Scan for the cell matching the given text and deliver its (x, y) coordinate at center. 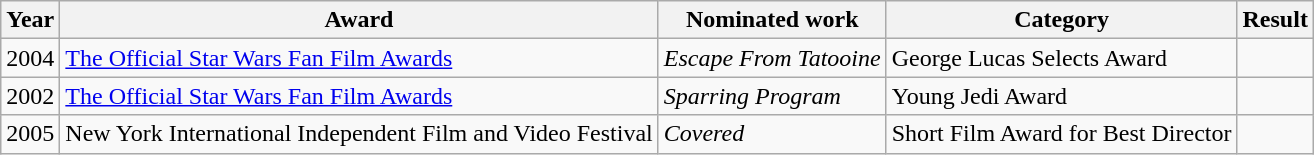
Award (359, 20)
New York International Independent Film and Video Festival (359, 134)
Category (1062, 20)
Sparring Program (772, 96)
2002 (30, 96)
Result (1275, 20)
Escape From Tatooine (772, 58)
Covered (772, 134)
George Lucas Selects Award (1062, 58)
Year (30, 20)
Young Jedi Award (1062, 96)
Nominated work (772, 20)
Short Film Award for Best Director (1062, 134)
2005 (30, 134)
2004 (30, 58)
